Pinpoint the cell where the given text exists, returning its [X, Y] midpoint coordinate. 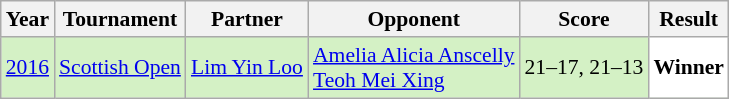
21–17, 21–13 [584, 68]
Partner [247, 19]
Score [584, 19]
Tournament [120, 19]
Amelia Alicia Anscelly Teoh Mei Xing [414, 68]
Result [688, 19]
Lim Yin Loo [247, 68]
Year [28, 19]
Opponent [414, 19]
2016 [28, 68]
Winner [688, 68]
Scottish Open [120, 68]
